Extract the (X, Y) coordinate from the center of the cell holding the provided text.  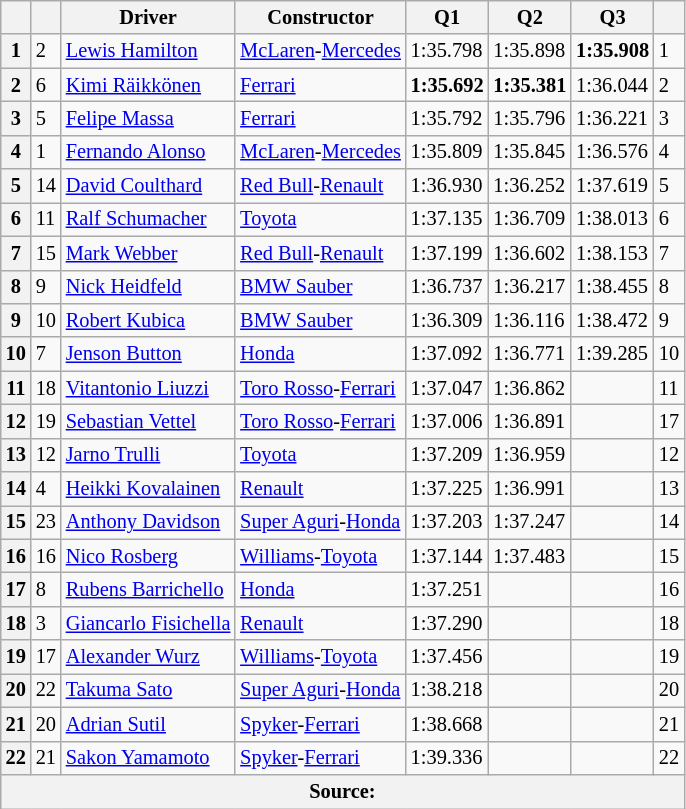
1:36.991 (530, 489)
1:37.619 (612, 186)
1:38.668 (448, 724)
1:37.251 (448, 589)
Anthony Davidson (148, 522)
1:35.908 (612, 51)
1:36.771 (530, 354)
1:37.092 (448, 354)
1:36.959 (530, 455)
1:38.218 (448, 690)
1:37.047 (448, 388)
1:37.456 (448, 657)
Kimi Räikkönen (148, 85)
1:37.135 (448, 219)
Sakon Yamamoto (148, 758)
Alexander Wurz (148, 657)
Driver (148, 17)
1:36.862 (530, 388)
1:36.576 (612, 152)
1:36.217 (530, 287)
1:37.199 (448, 253)
1:37.203 (448, 522)
1:36.309 (448, 320)
1:36.044 (612, 85)
1:36.116 (530, 320)
1:36.252 (530, 186)
1:36.891 (530, 421)
1:35.798 (448, 51)
1:38.013 (612, 219)
Vitantonio Liuzzi (148, 388)
1:37.290 (448, 623)
Sebastian Vettel (148, 421)
23 (46, 522)
Ralf Schumacher (148, 219)
Jenson Button (148, 354)
1:37.006 (448, 421)
1:37.247 (530, 522)
1:39.285 (612, 354)
1:38.455 (612, 287)
1:39.336 (448, 758)
1:38.153 (612, 253)
1:37.209 (448, 455)
Source: (342, 791)
Nick Heidfeld (148, 287)
Nico Rosberg (148, 556)
Q1 (448, 17)
Constructor (320, 17)
1:36.930 (448, 186)
1:36.602 (530, 253)
Giancarlo Fisichella (148, 623)
1:36.221 (612, 118)
Felipe Massa (148, 118)
1:37.225 (448, 489)
1:36.737 (448, 287)
1:38.472 (612, 320)
Q3 (612, 17)
Q2 (530, 17)
1:36.709 (530, 219)
1:35.381 (530, 85)
1:35.796 (530, 118)
1:35.898 (530, 51)
Takuma Sato (148, 690)
1:35.792 (448, 118)
Robert Kubica (148, 320)
1:35.845 (530, 152)
1:37.144 (448, 556)
1:35.692 (448, 85)
Lewis Hamilton (148, 51)
Heikki Kovalainen (148, 489)
Mark Webber (148, 253)
Adrian Sutil (148, 724)
Jarno Trulli (148, 455)
1:35.809 (448, 152)
Fernando Alonso (148, 152)
Rubens Barrichello (148, 589)
David Coulthard (148, 186)
1:37.483 (530, 556)
